For the text-containing cell, return its midpoint in (X, Y) coordinate format. 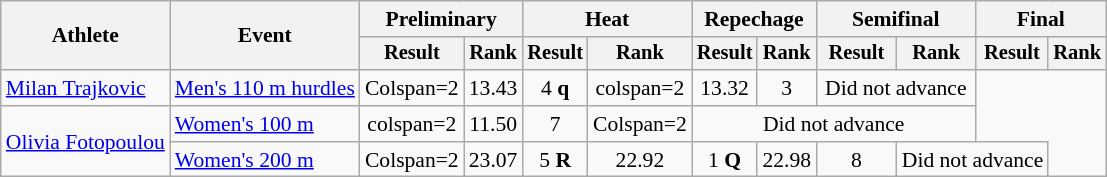
13.43 (494, 88)
Repechage (754, 19)
4 q (555, 88)
Men's 110 m hurdles (265, 88)
Milan Trajkovic (86, 88)
Athlete (86, 36)
7 (555, 124)
Heat (606, 19)
3 (786, 88)
Women's 100 m (265, 124)
Final (1041, 19)
Preliminary (442, 19)
Semifinal (896, 19)
Event (265, 36)
Olivia Fotopoulou (86, 142)
13.32 (725, 88)
11.50 (494, 124)
